From the cell containing the given text, extract its center point as (x, y) coordinate. 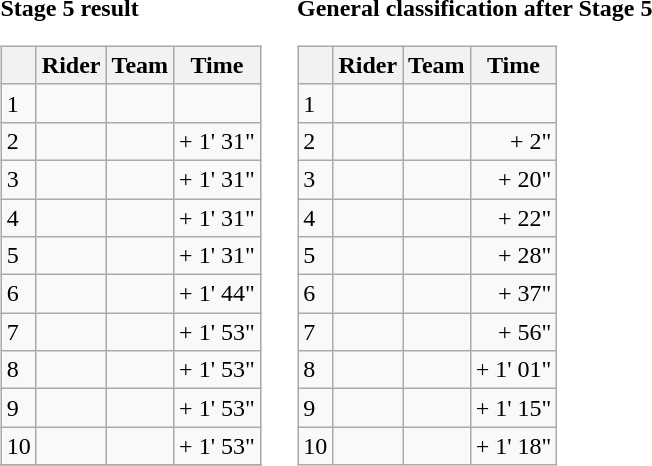
+ 37" (514, 294)
+ 1' 01" (514, 370)
+ 56" (514, 332)
+ 1' 44" (218, 294)
+ 1' 18" (514, 446)
+ 1' 15" (514, 408)
+ 22" (514, 217)
+ 2" (514, 141)
+ 20" (514, 179)
+ 28" (514, 256)
